Return [X, Y] of the center of cell containing provided text 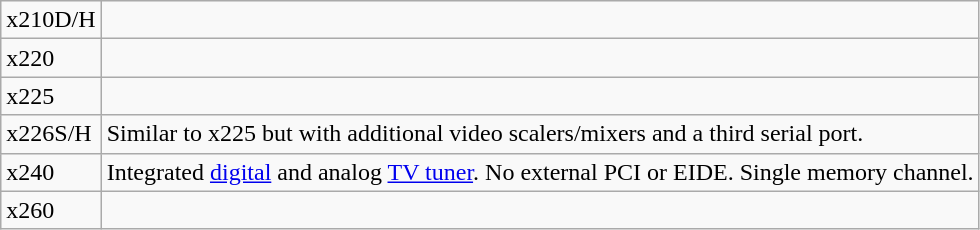
x220 [51, 58]
x260 [51, 210]
x240 [51, 172]
Integrated digital and analog TV tuner. No external PCI or EIDE. Single memory channel. [540, 172]
x226S/H [51, 134]
Similar to x225 but with additional video scalers/mixers and a third serial port. [540, 134]
x210D/H [51, 20]
x225 [51, 96]
